For the text-containing cell, return its midpoint in [x, y] coordinate format. 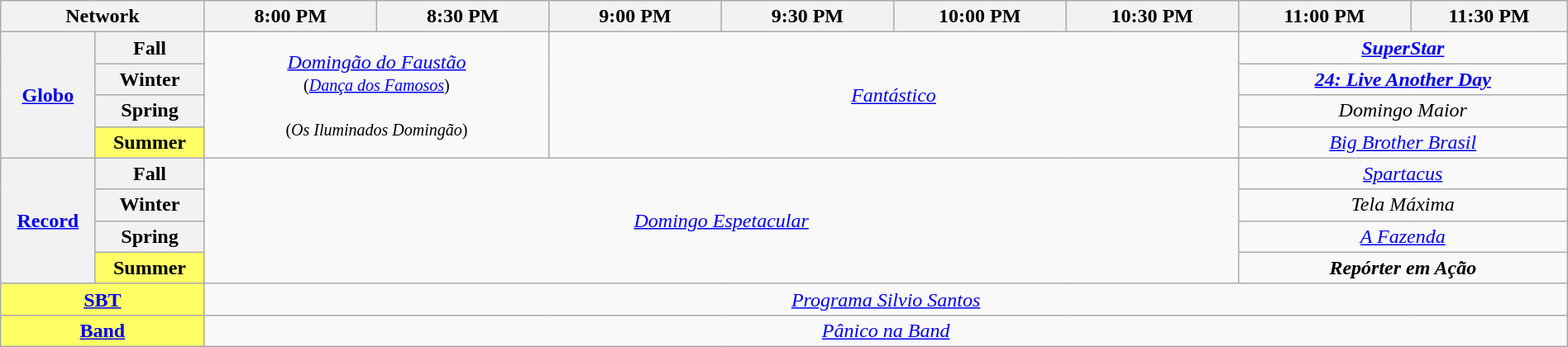
Repórter em Ação [1403, 268]
Programa Silvio Santos [886, 299]
24: Live Another Day [1403, 79]
Domingo Espetacular [721, 221]
Domingão do Faustão(Dança dos Famosos)(Os Iluminados Domingão) [377, 95]
Band [103, 330]
Record [48, 221]
Fantástico [894, 95]
Pânico na Band [886, 330]
11:00 PM [1324, 17]
A Fazenda [1403, 236]
Domingo Maior [1403, 111]
9:30 PM [807, 17]
8:00 PM [290, 17]
Network [103, 17]
8:30 PM [462, 17]
10:00 PM [980, 17]
SBT [103, 299]
Globo [48, 95]
Spartacus [1403, 173]
Big Brother Brasil [1403, 142]
Tela Máxima [1403, 205]
9:00 PM [635, 17]
10:30 PM [1152, 17]
SuperStar [1403, 48]
11:30 PM [1489, 17]
